Locate the cell with the specified text and output its (x, y) center coordinate. 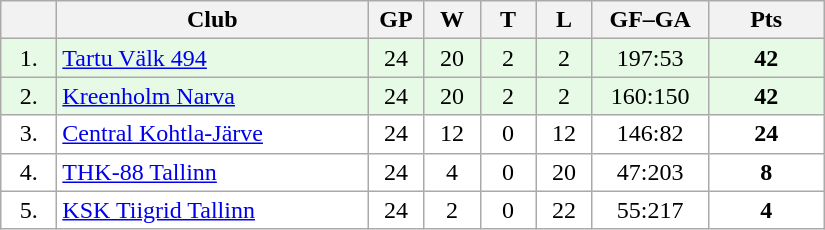
GF–GA (650, 20)
KSK Tiigrid Tallinn (212, 210)
55:217 (650, 210)
47:203 (650, 172)
GP (396, 20)
L (564, 20)
Club (212, 20)
THK-88 Tallinn (212, 172)
2. (29, 96)
T (508, 20)
197:53 (650, 58)
Tartu Välk 494 (212, 58)
1. (29, 58)
8 (766, 172)
Pts (766, 20)
160:150 (650, 96)
5. (29, 210)
22 (564, 210)
Central Kohtla-Järve (212, 134)
3. (29, 134)
W (452, 20)
146:82 (650, 134)
4. (29, 172)
Kreenholm Narva (212, 96)
